Find where the given text appears and provide that cell's center as (X, Y) coordinate. 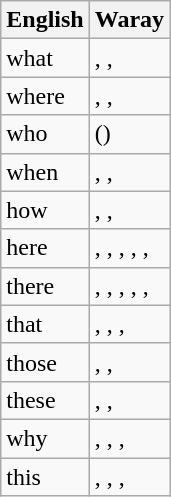
when (45, 172)
here (45, 248)
these (45, 400)
Waray (129, 20)
where (45, 96)
how (45, 210)
() (129, 134)
those (45, 362)
who (45, 134)
what (45, 58)
that (45, 324)
there (45, 286)
this (45, 477)
English (45, 20)
why (45, 438)
